Search for the cell housing the specified text and yield its (X, Y) center coordinate. 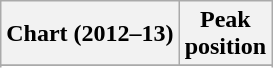
Chart (2012–13) (90, 34)
Peakposition (225, 34)
